Return the [X, Y] coordinate for the center point of the cell that contains the specified text.  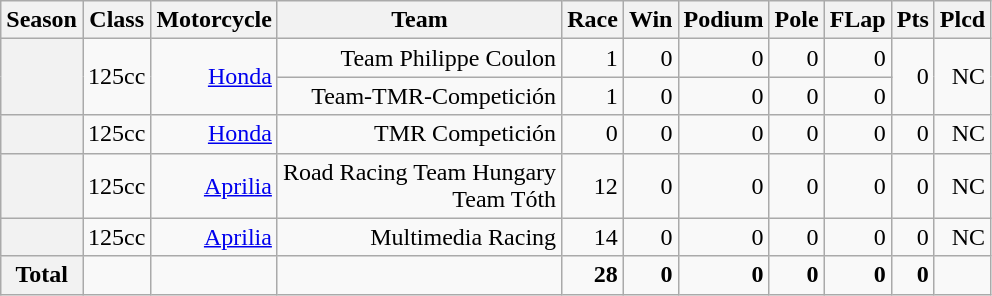
TMR Competición [419, 134]
Pts [912, 20]
Team Philippe Coulon [419, 58]
Team-TMR-Competición [419, 96]
Season [42, 20]
Road Racing Team HungaryTeam Tóth [419, 186]
14 [593, 237]
Total [42, 275]
Podium [724, 20]
Pole [796, 20]
Team [419, 20]
Race [593, 20]
Class [116, 20]
Win [650, 20]
Multimedia Racing [419, 237]
FLap [858, 20]
Motorcycle [214, 20]
28 [593, 275]
12 [593, 186]
Plcd [962, 20]
